Extract the (x, y) coordinate from the center of the cell holding the provided text.  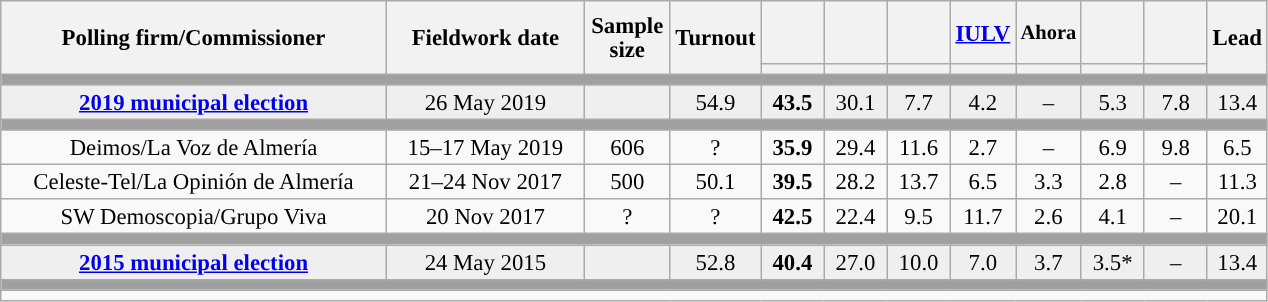
9.8 (1176, 148)
10.0 (918, 262)
5.3 (1112, 102)
4.2 (982, 102)
39.5 (792, 182)
3.5* (1112, 262)
28.2 (856, 182)
606 (627, 148)
7.0 (982, 262)
15–17 May 2019 (485, 148)
2.7 (982, 148)
2019 municipal election (194, 102)
7.7 (918, 102)
2.8 (1112, 182)
52.8 (716, 262)
50.1 (716, 182)
40.4 (792, 262)
3.3 (1049, 182)
2015 municipal election (194, 262)
27.0 (856, 262)
Turnout (716, 38)
3.7 (1049, 262)
Celeste-Tel/La Opinión de Almería (194, 182)
Polling firm/Commissioner (194, 38)
7.8 (1176, 102)
Lead (1237, 38)
11.3 (1237, 182)
29.4 (856, 148)
SW Demoscopia/Grupo Viva (194, 218)
35.9 (792, 148)
20 Nov 2017 (485, 218)
13.7 (918, 182)
22.4 (856, 218)
54.9 (716, 102)
43.5 (792, 102)
2.6 (1049, 218)
4.1 (1112, 218)
9.5 (918, 218)
21–24 Nov 2017 (485, 182)
Fieldwork date (485, 38)
20.1 (1237, 218)
30.1 (856, 102)
500 (627, 182)
24 May 2015 (485, 262)
42.5 (792, 218)
Deimos/La Voz de Almería (194, 148)
6.9 (1112, 148)
IULV (982, 32)
Sample size (627, 38)
11.6 (918, 148)
11.7 (982, 218)
Ahora (1049, 32)
26 May 2019 (485, 102)
